Output the (X, Y) coordinate of the center of the cell containing the given text.  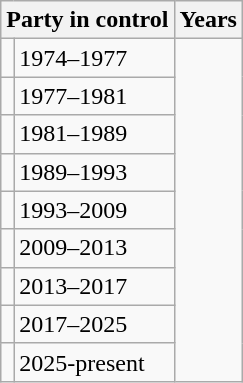
Party in control (88, 20)
2025-present (94, 362)
Years (208, 20)
1974–1977 (94, 58)
1981–1989 (94, 134)
2013–2017 (94, 286)
1977–1981 (94, 96)
1989–1993 (94, 172)
1993–2009 (94, 210)
2017–2025 (94, 324)
2009–2013 (94, 248)
